Provide the (x, y) coordinate of the cell's center where the given text is located.  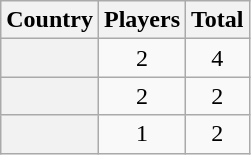
1 (142, 134)
Players (142, 20)
Country (50, 20)
4 (218, 58)
Total (218, 20)
